Find where the given text appears and provide that cell's center as (X, Y) coordinate. 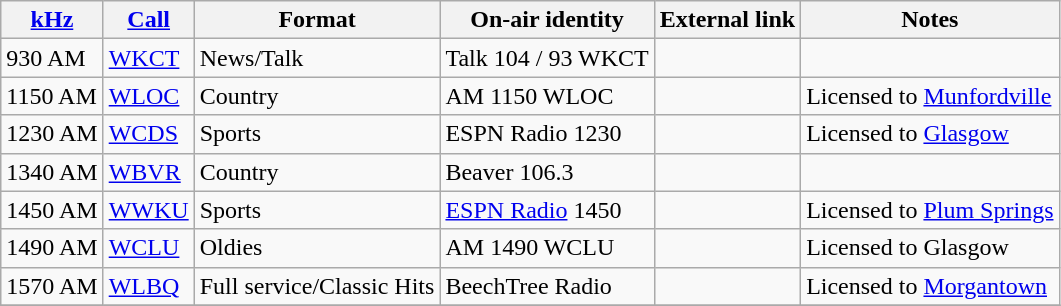
Full service/Classic Hits (317, 286)
Format (317, 20)
1230 AM (52, 134)
Beaver 106.3 (547, 172)
External link (727, 20)
Oldies (317, 248)
WLBQ (148, 286)
WBVR (148, 172)
930 AM (52, 58)
BeechTree Radio (547, 286)
1490 AM (52, 248)
Notes (930, 20)
WWKU (148, 210)
kHz (52, 20)
WCLU (148, 248)
Licensed to Plum Springs (930, 210)
Talk 104 / 93 WKCT (547, 58)
AM 1490 WCLU (547, 248)
1150 AM (52, 96)
News/Talk (317, 58)
WKCT (148, 58)
WCDS (148, 134)
1570 AM (52, 286)
ESPN Radio 1450 (547, 210)
On-air identity (547, 20)
AM 1150 WLOC (547, 96)
Licensed to Morgantown (930, 286)
1450 AM (52, 210)
ESPN Radio 1230 (547, 134)
1340 AM (52, 172)
Call (148, 20)
WLOC (148, 96)
Licensed to Munfordville (930, 96)
